For the text-containing cell, return its midpoint in (x, y) coordinate format. 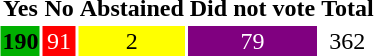
79 (252, 41)
190 (20, 41)
2 (132, 41)
91 (59, 41)
